Pinpoint the cell where the given text exists, returning its [x, y] midpoint coordinate. 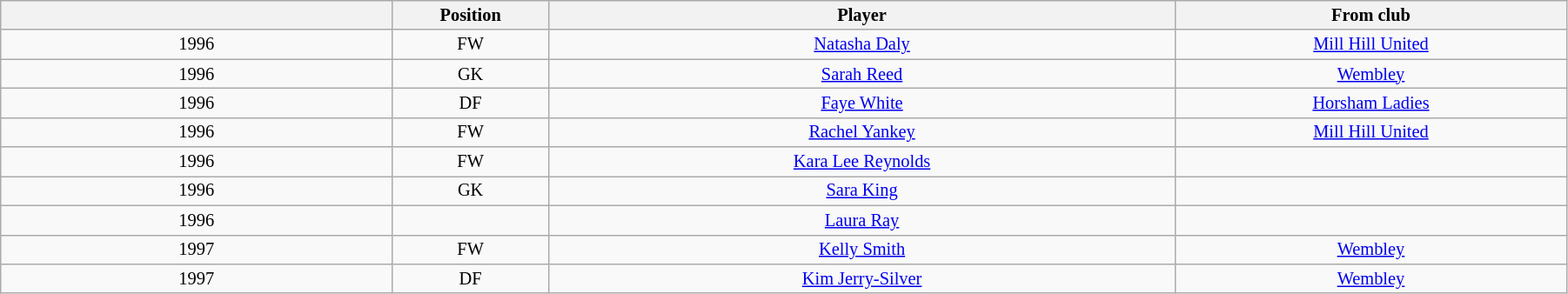
Faye White [862, 103]
Horsham Ladies [1371, 103]
Kim Jerry-Silver [862, 278]
Kelly Smith [862, 250]
Natasha Daly [862, 44]
Kara Lee Reynolds [862, 162]
Player [862, 15]
Sara King [862, 190]
Rachel Yankey [862, 132]
Laura Ray [862, 220]
Sarah Reed [862, 74]
Position [471, 15]
From club [1371, 15]
